From the cell containing the given text, extract its center point as [X, Y] coordinate. 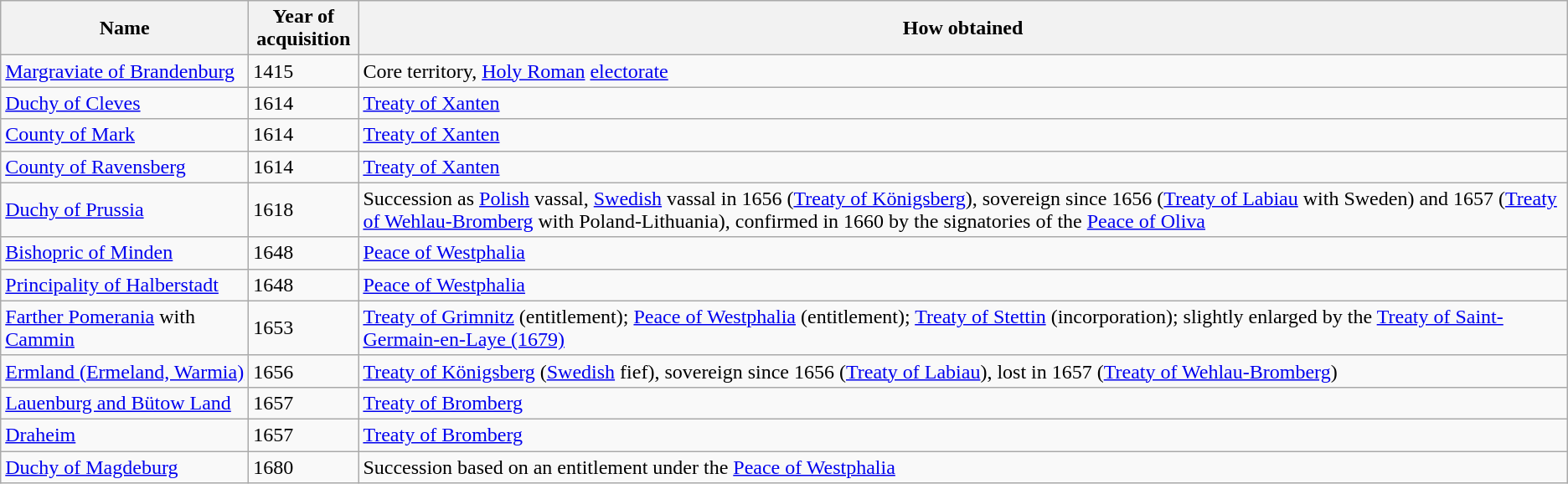
Lauenburg and Bütow Land [125, 403]
1656 [303, 371]
Treaty of Königsberg (Swedish fief), sovereign since 1656 (Treaty of Labiau), lost in 1657 (Treaty of Wehlau-Bromberg) [963, 371]
Duchy of Cleves [125, 103]
Principality of Halberstadt [125, 285]
County of Mark [125, 135]
Succession based on an entitlement under the Peace of Westphalia [963, 466]
Core territory, Holy Roman electorate [963, 71]
1680 [303, 466]
1653 [303, 328]
How obtained [963, 28]
1618 [303, 209]
Draheim [125, 435]
Name [125, 28]
Margraviate of Brandenburg [125, 71]
Duchy of Prussia [125, 209]
1415 [303, 71]
Year of acquisition [303, 28]
Farther Pomerania with Cammin [125, 328]
Ermland (Ermeland, Warmia) [125, 371]
Duchy of Magdeburg [125, 466]
Bishopric of Minden [125, 253]
County of Ravensberg [125, 167]
